For the text-containing cell, return its midpoint in (X, Y) coordinate format. 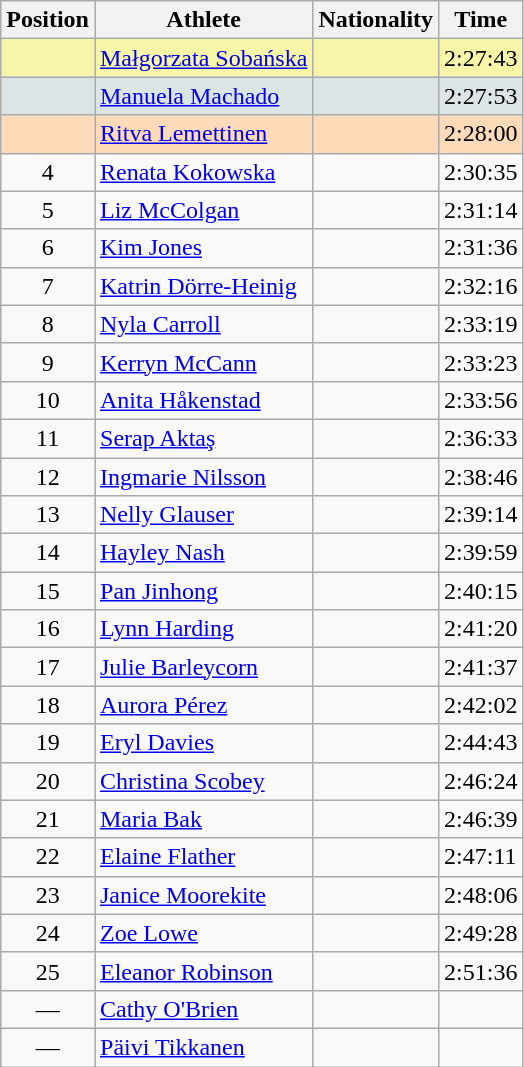
Nationality (376, 20)
Katrin Dörre-Heinig (203, 286)
21 (48, 819)
2:48:06 (481, 895)
2:44:43 (481, 743)
Päivi Tikkanen (203, 1047)
13 (48, 515)
2:28:00 (481, 134)
Serap Aktaş (203, 438)
25 (48, 971)
Manuela Machado (203, 96)
24 (48, 933)
17 (48, 667)
2:47:11 (481, 857)
23 (48, 895)
2:39:59 (481, 553)
Julie Barleycorn (203, 667)
7 (48, 286)
9 (48, 362)
2:27:53 (481, 96)
Pan Jinhong (203, 591)
Ingmarie Nilsson (203, 477)
12 (48, 477)
Cathy O'Brien (203, 1009)
2:32:16 (481, 286)
2:31:14 (481, 210)
15 (48, 591)
Zoe Lowe (203, 933)
2:36:33 (481, 438)
Małgorzata Sobańska (203, 58)
10 (48, 400)
16 (48, 629)
2:27:43 (481, 58)
20 (48, 781)
2:33:56 (481, 400)
2:49:28 (481, 933)
2:40:15 (481, 591)
2:38:46 (481, 477)
4 (48, 172)
Janice Moorekite (203, 895)
2:51:36 (481, 971)
2:41:37 (481, 667)
2:33:23 (481, 362)
Nelly Glauser (203, 515)
Athlete (203, 20)
2:46:39 (481, 819)
Christina Scobey (203, 781)
19 (48, 743)
Lynn Harding (203, 629)
Eleanor Robinson (203, 971)
2:33:19 (481, 324)
2:30:35 (481, 172)
14 (48, 553)
Maria Bak (203, 819)
2:39:14 (481, 515)
Eryl Davies (203, 743)
Hayley Nash (203, 553)
Liz McColgan (203, 210)
5 (48, 210)
2:42:02 (481, 705)
2:46:24 (481, 781)
Nyla Carroll (203, 324)
11 (48, 438)
Time (481, 20)
Kerryn McCann (203, 362)
Anita Håkenstad (203, 400)
Kim Jones (203, 248)
Renata Kokowska (203, 172)
Ritva Lemettinen (203, 134)
18 (48, 705)
Aurora Pérez (203, 705)
22 (48, 857)
Elaine Flather (203, 857)
Position (48, 20)
6 (48, 248)
2:41:20 (481, 629)
2:31:36 (481, 248)
8 (48, 324)
